Determine the (x, y) coordinate at the center of the cell enclosing the given text.  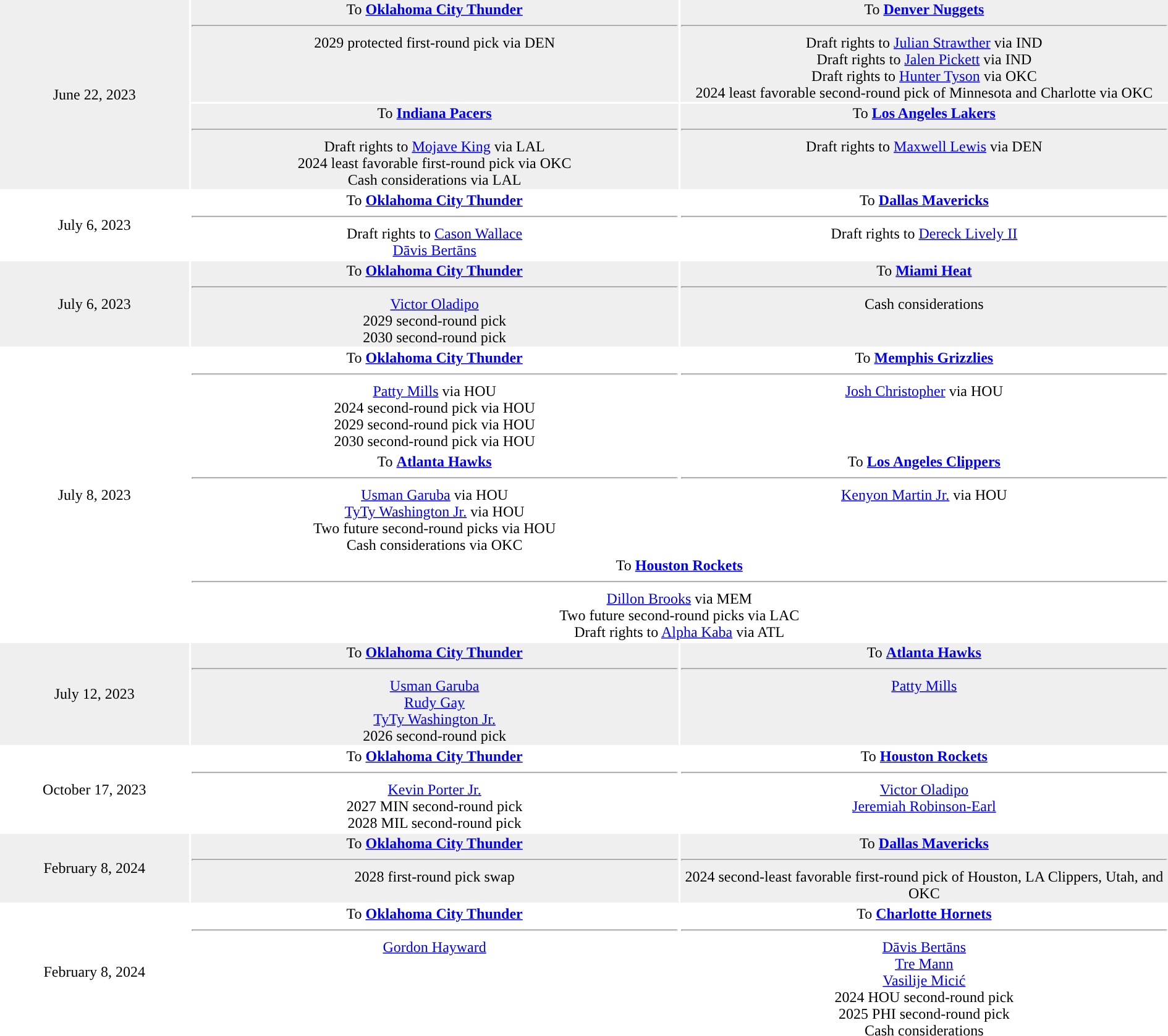
To Oklahoma City Thunder2028 first-round pick swap (435, 869)
To Atlanta HawksUsman Garuba via HOUTyTy Washington Jr. via HOUTwo future second-round picks via HOUCash considerations via OKC (435, 503)
To Houston RocketsDillon Brooks via MEMTwo future second-round picks via LACDraft rights to Alpha Kaba via ATL (680, 599)
June 22, 2023 (95, 95)
To Oklahoma City Thunder2029 protected first-round pick via DEN (435, 51)
To Oklahoma City ThunderKevin Porter Jr.2027 MIN second-round pick2028 MIL second-round pick (435, 790)
To Dallas Mavericks2024 second-least favorable first-round pick of Houston, LA Clippers, Utah, and OKC (925, 869)
To Houston RocketsVictor OladipoJeremiah Robinson-Earl (925, 790)
To Atlanta HawksPatty Mills (925, 694)
July 8, 2023 (95, 495)
To Los Angeles LakersDraft rights to Maxwell Lewis via DEN (925, 146)
February 8, 2024 (95, 869)
To Dallas MavericksDraft rights to Dereck Lively II (925, 225)
To Oklahoma City ThunderDraft rights to Cason WallaceDāvis Bertāns (435, 225)
To Oklahoma City ThunderUsman GarubaRudy GayTyTy Washington Jr.2026 second-round pick (435, 694)
To Los Angeles ClippersKenyon Martin Jr. via HOU (925, 503)
To Miami HeatCash considerations (925, 304)
To Oklahoma City ThunderPatty Mills via HOU2024 second-round pick via HOU2029 second-round pick via HOU2030 second-round pick via HOU (435, 399)
To Oklahoma City ThunderVictor Oladipo2029 second-round pick2030 second-round pick (435, 304)
July 12, 2023 (95, 694)
To Indiana PacersDraft rights to Mojave King via LAL2024 least favorable first-round pick via OKCCash considerations via LAL (435, 146)
To Memphis GrizzliesJosh Christopher via HOU (925, 399)
October 17, 2023 (95, 790)
